Pinpoint the cell where the given text exists, returning its [X, Y] midpoint coordinate. 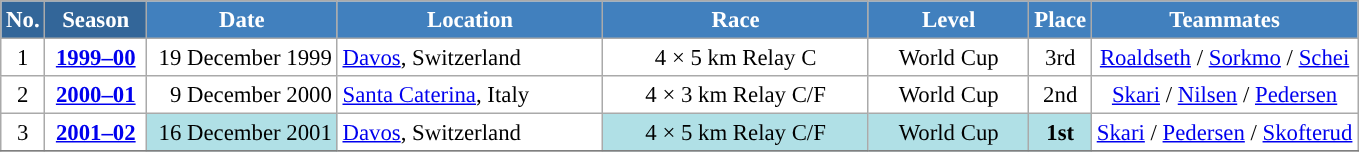
Teammates [1224, 20]
16 December 2001 [242, 133]
Level [948, 20]
2nd [1060, 95]
19 December 1999 [242, 58]
Race [736, 20]
Skari / Pedersen / Skofterud [1224, 133]
2000–01 [96, 95]
4 × 3 km Relay C/F [736, 95]
2001–02 [96, 133]
4 × 5 km Relay C [736, 58]
3 [23, 133]
1st [1060, 133]
Date [242, 20]
1999–00 [96, 58]
4 × 5 km Relay C/F [736, 133]
Place [1060, 20]
Roaldseth / Sorkmo / Schei [1224, 58]
3rd [1060, 58]
2 [23, 95]
1 [23, 58]
Location [470, 20]
Skari / Nilsen / Pedersen [1224, 95]
No. [23, 20]
Season [96, 20]
9 December 2000 [242, 95]
Santa Caterina, Italy [470, 95]
